Pinpoint the cell where the given text exists, returning its (x, y) midpoint coordinate. 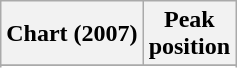
Peakposition (189, 34)
Chart (2007) (72, 34)
